From the cell containing the given text, extract its center point as (X, Y) coordinate. 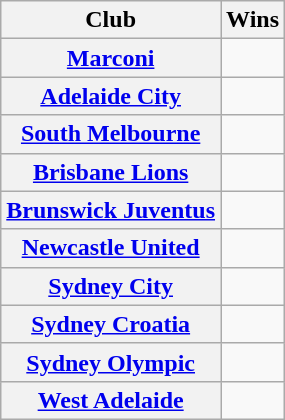
Sydney Croatia (111, 324)
Sydney City (111, 286)
Adelaide City (111, 96)
Wins (253, 20)
Brunswick Juventus (111, 210)
Brisbane Lions (111, 172)
Sydney Olympic (111, 362)
Club (111, 20)
Marconi (111, 58)
West Adelaide (111, 400)
Newcastle United (111, 248)
South Melbourne (111, 134)
